Pinpoint the cell where the given text exists, returning its [X, Y] midpoint coordinate. 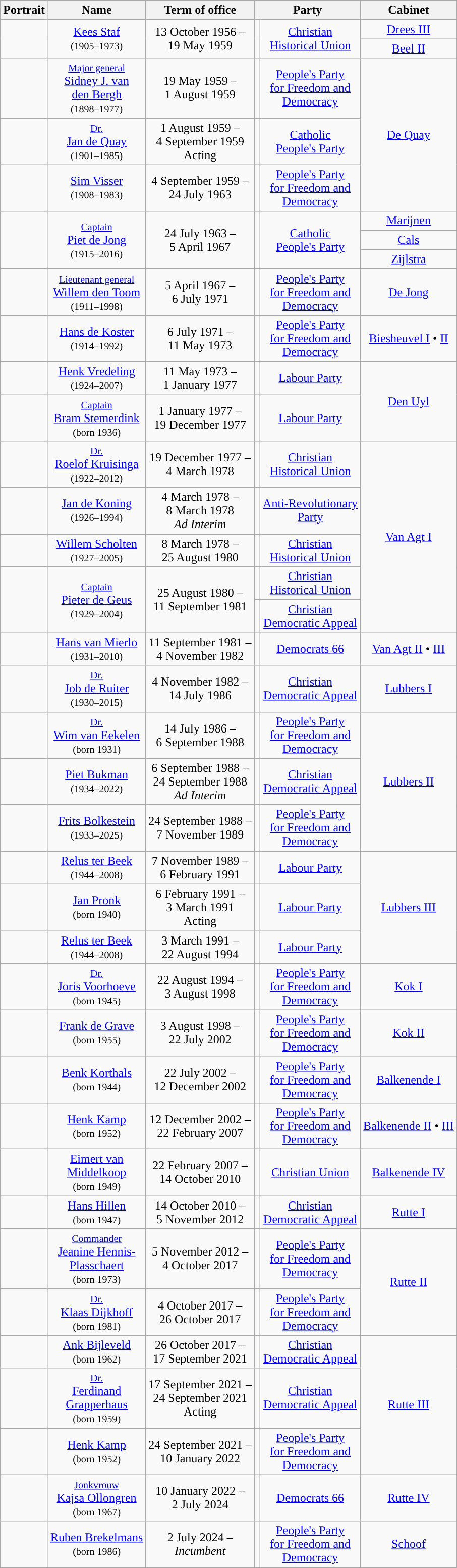
Christian Union [311, 1173]
17 September 2021 – 24 September 2021 Acting [200, 1398]
Eimert van Middelkoop (born 1949) [96, 1173]
19 May 1959 – 1 August 1959 [200, 88]
Balkenende I [409, 1079]
Ank Bijleveld (born 1962) [96, 1352]
Jonkvrouw Kajsa Ollongren (born 1967) [96, 1498]
5 April 1967 – 6 July 1971 [200, 292]
11 May 1973 – 1 January 1977 [200, 378]
Captain Bram Stemerdink (born 1936) [96, 418]
4 September 1959 – 24 July 1963 [200, 188]
4 March 1978 – 8 March 1978 Ad Interim [200, 511]
6 July 1971 – 11 May 1973 [200, 338]
Jan Pronk (born 1940) [96, 907]
Portrait [24, 10]
Schoof [409, 1544]
Dr. Ferdinand Grapperhaus (born 1959) [96, 1398]
14 July 1986 – 6 September 1988 [200, 735]
Balkenende II • III [409, 1126]
Name [96, 10]
Balkenende IV [409, 1173]
Rutte IV [409, 1498]
Dr. Job de Ruiter (1930–2015) [96, 689]
Rutte II [409, 1282]
Hans de Koster (1914–1992) [96, 338]
Hans Hillen (born 1947) [96, 1213]
22 July 2002 – 12 December 2002 [200, 1079]
Cals [409, 240]
Party [307, 10]
Benk Korthals (born 1944) [96, 1079]
Dr. Wim van Eekelen (born 1931) [96, 735]
6 February 1991 – 3 March 1991 Acting [200, 907]
De Quay [409, 134]
13 October 1956 – 19 May 1959 [200, 39]
Lubbers III [409, 907]
Cabinet [409, 10]
22 August 1994 – 3 August 1998 [200, 986]
24 September 1988 – 7 November 1989 [200, 828]
Henk Vredeling (1924–2007) [96, 378]
De Jong [409, 292]
Piet Bukman (1934–2022) [96, 781]
19 December 1977 – 4 March 1978 [200, 464]
26 October 2017 – 17 September 2021 [200, 1352]
Rutte III [409, 1405]
Lieutenant general Willem den Toom (1911–1998) [96, 292]
7 November 1989 – 6 February 1991 [200, 867]
Dr. Joris Voorhoeve (born 1945) [96, 986]
Kok I [409, 986]
Hans van Mierlo (1931–2010) [96, 649]
5 November 2012 – 4 October 2017 [200, 1259]
Kok II [409, 1033]
Dr. Jan de Quay (1901–1985) [96, 141]
8 March 1978 – 25 August 1980 [200, 550]
1 January 1977 – 19 December 1977 [200, 418]
4 November 1982 – 14 July 1986 [200, 689]
Term of office [200, 10]
Jan de Koning (1926–1994) [96, 511]
6 September 1988 – 24 September 1988 Ad Interim [200, 781]
Biesheuvel I • II [409, 338]
Captain Piet de Jong (1915–2016) [96, 240]
10 January 2022 – 2 July 2024 [200, 1498]
Ruben Brekelmans (born 1986) [96, 1544]
Beel II [409, 48]
Anti-Revolutionary Party [311, 511]
Dr. Roelof Kruisinga (1922–2012) [96, 464]
14 October 2010 – 5 November 2012 [200, 1213]
3 August 1998 – 22 July 2002 [200, 1033]
12 December 2002 – 22 February 2007 [200, 1126]
Zijlstra [409, 259]
4 October 2017 – 26 October 2017 [200, 1312]
Dr. Klaas Dijkhoff (born 1981) [96, 1312]
Drees III [409, 29]
Rutte I [409, 1213]
2 July 2024 – Incumbent [200, 1544]
24 July 1963 – 5 April 1967 [200, 240]
Major general Sidney J. van den Bergh (1898–1977) [96, 88]
Den Uyl [409, 401]
Van Agt II • III [409, 649]
Marijnen [409, 221]
Frits Bolkestein (1933–2025) [96, 828]
25 August 1980 – 11 September 1981 [200, 600]
Van Agt I [409, 537]
Commander Jeanine Hennis-Plasschaert (born 1973) [96, 1259]
3 March 1991 – 22 August 1994 [200, 947]
Sim Visser (1908–1983) [96, 188]
Kees Staf (1905–1973) [96, 39]
Lubbers I [409, 689]
1 August 1959 – 4 September 1959 Acting [200, 141]
Frank de Grave (born 1955) [96, 1033]
22 February 2007 – 14 October 2010 [200, 1173]
24 September 2021 – 10 January 2022 [200, 1451]
Lubbers II [409, 781]
Captain Pieter de Geus (1929–2004) [96, 600]
Willem Scholten (1927–2005) [96, 550]
11 September 1981 – 4 November 1982 [200, 649]
